Pinpoint the cell where the given text exists, returning its [X, Y] midpoint coordinate. 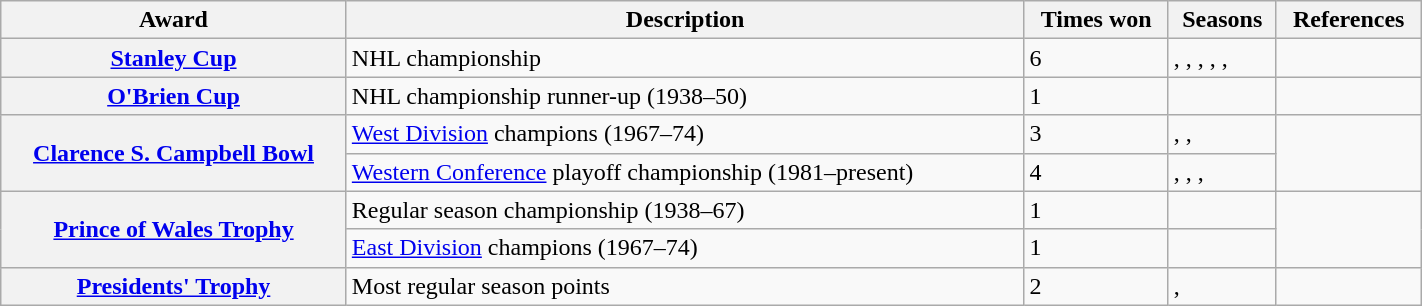
East Division champions (1967–74) [685, 248]
Seasons [1222, 20]
NHL championship runner-up (1938–50) [685, 96]
, , , [1222, 172]
4 [1096, 172]
Clarence S. Campbell Bowl [174, 153]
, , , , , [1222, 58]
, , [1222, 134]
Stanley Cup [174, 58]
References [1348, 20]
Presidents' Trophy [174, 286]
Times won [1096, 20]
O'Brien Cup [174, 96]
Western Conference playoff championship (1981–present) [685, 172]
Prince of Wales Trophy [174, 229]
2 [1096, 286]
3 [1096, 134]
Description [685, 20]
6 [1096, 58]
West Division champions (1967–74) [685, 134]
Award [174, 20]
Regular season championship (1938–67) [685, 210]
NHL championship [685, 58]
Most regular season points [685, 286]
, [1222, 286]
